Identify which cell holds the provided text, then report its [x, y] central coordinate. 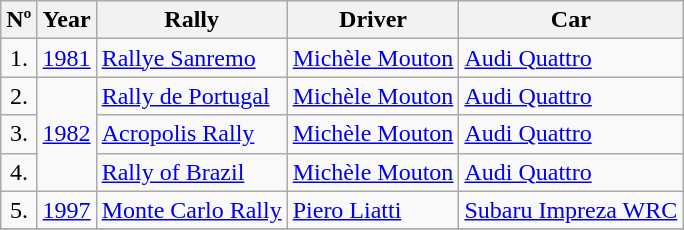
4. [19, 172]
Car [571, 20]
Driver [373, 20]
Rally [192, 20]
1982 [66, 134]
Subaru Impreza WRC [571, 210]
2. [19, 96]
3. [19, 134]
Acropolis Rally [192, 134]
Year [66, 20]
1981 [66, 58]
Rally of Brazil [192, 172]
Rallye Sanremo [192, 58]
1997 [66, 210]
Nº [19, 20]
1. [19, 58]
Rally de Portugal [192, 96]
Monte Carlo Rally [192, 210]
Piero Liatti [373, 210]
5. [19, 210]
